For the text-containing cell, return its midpoint in [X, Y] coordinate format. 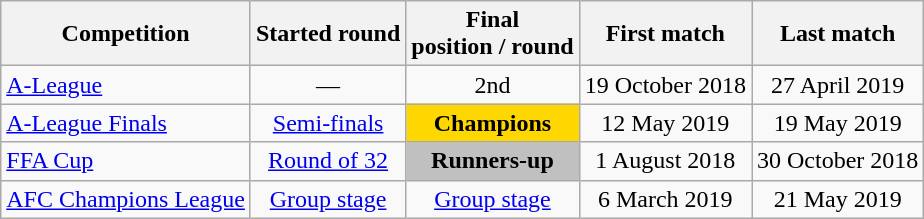
Semi-finals [328, 123]
Final position / round [492, 34]
27 April 2019 [838, 85]
19 May 2019 [838, 123]
Started round [328, 34]
Runners-up [492, 161]
Champions [492, 123]
A-League Finals [126, 123]
Competition [126, 34]
Round of 32 [328, 161]
FFA Cup [126, 161]
First match [665, 34]
2nd [492, 85]
6 March 2019 [665, 199]
AFC Champions League [126, 199]
30 October 2018 [838, 161]
— [328, 85]
19 October 2018 [665, 85]
A-League [126, 85]
12 May 2019 [665, 123]
21 May 2019 [838, 199]
1 August 2018 [665, 161]
Last match [838, 34]
